Search for the cell housing the specified text and yield its [X, Y] center coordinate. 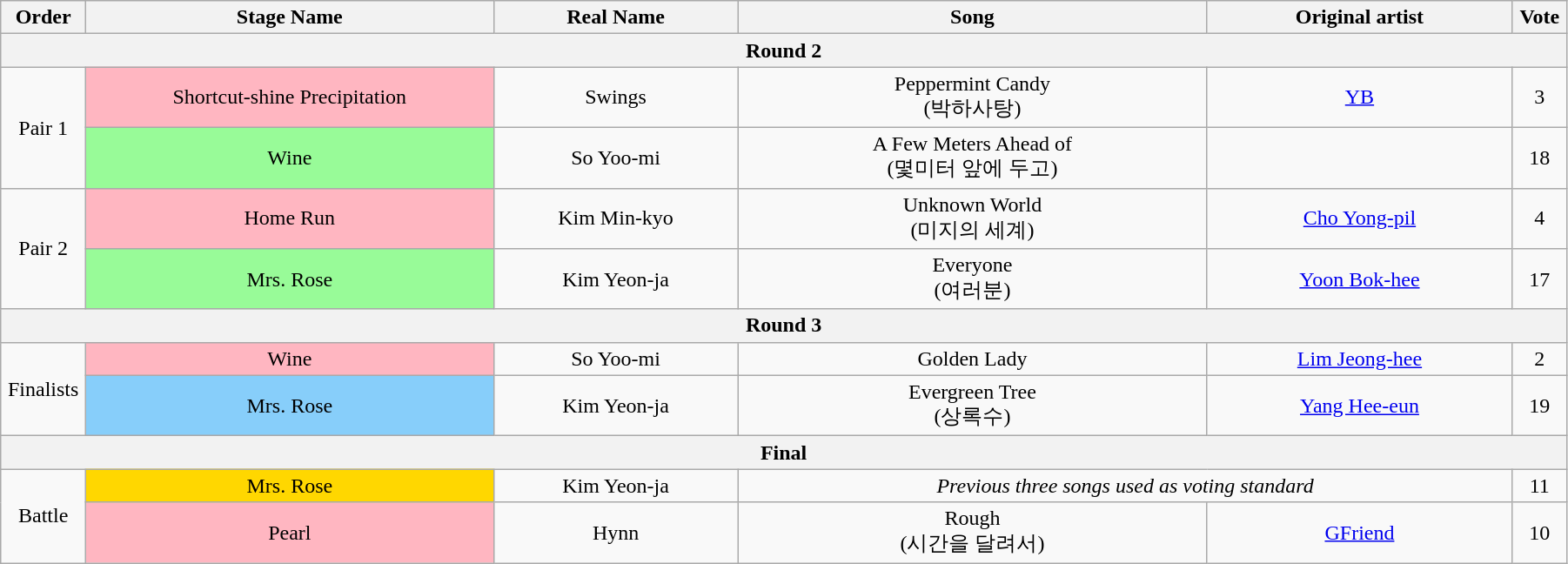
Song [973, 17]
Previous three songs used as voting standard [1125, 486]
Shortcut-shine Precipitation [290, 97]
Yang Hee-eun [1359, 406]
Home Run [290, 218]
Order [44, 17]
19 [1539, 406]
Kim Min-kyo [616, 218]
2 [1539, 359]
10 [1539, 533]
Pearl [290, 533]
A Few Meters Ahead of(몇미터 앞에 두고) [973, 158]
GFriend [1359, 533]
Cho Yong-pil [1359, 218]
Finalists [44, 389]
Evergreen Tree(상록수) [973, 406]
YB [1359, 97]
Unknown World(미지의 세계) [973, 218]
Original artist [1359, 17]
Everyone(여러분) [973, 279]
Pair 2 [44, 249]
Hynn [616, 533]
Pair 1 [44, 127]
4 [1539, 218]
Round 2 [784, 50]
Final [784, 453]
11 [1539, 486]
Vote [1539, 17]
Peppermint Candy(박하사탕) [973, 97]
Stage Name [290, 17]
Rough (시간을 달려서) [973, 533]
Real Name [616, 17]
17 [1539, 279]
Round 3 [784, 326]
Swings [616, 97]
Battle [44, 516]
Lim Jeong-hee [1359, 359]
3 [1539, 97]
Golden Lady [973, 359]
18 [1539, 158]
Yoon Bok-hee [1359, 279]
